Scan for the cell matching the given text and deliver its (X, Y) coordinate at center. 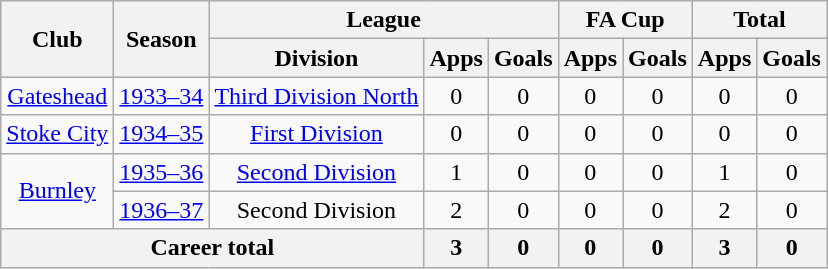
1934–35 (162, 134)
Career total (212, 248)
FA Cup (625, 20)
Division (316, 58)
First Division (316, 134)
League (384, 20)
1936–37 (162, 210)
1935–36 (162, 172)
Season (162, 39)
Gateshead (58, 96)
Burnley (58, 191)
Total (759, 20)
Third Division North (316, 96)
Stoke City (58, 134)
1933–34 (162, 96)
Club (58, 39)
